Determine the [X, Y] coordinate at the center of the cell enclosing the given text.  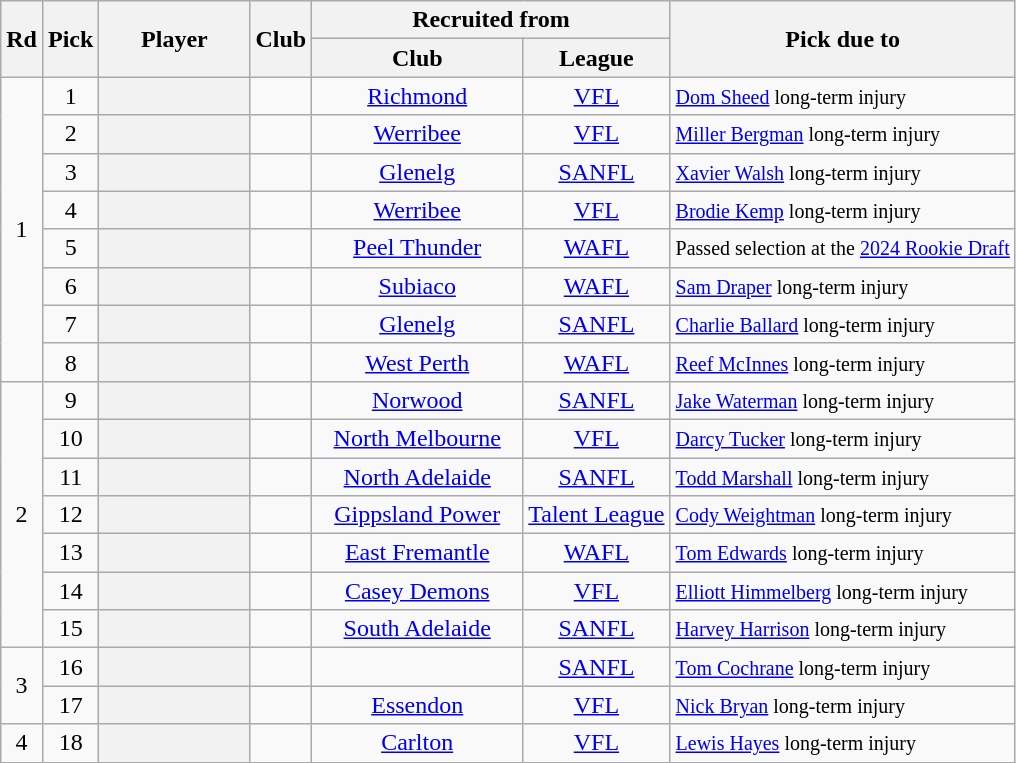
North Adelaide [418, 477]
East Fremantle [418, 553]
Brodie Kemp long-term injury [842, 210]
Rd [22, 39]
12 [70, 515]
Subiaco [418, 286]
15 [70, 629]
Richmond [418, 96]
South Adelaide [418, 629]
9 [70, 400]
Tom Cochrane long-term injury [842, 667]
Gippsland Power [418, 515]
Cody Weightman long-term injury [842, 515]
Carlton [418, 743]
16 [70, 667]
Miller Bergman long-term injury [842, 134]
North Melbourne [418, 438]
10 [70, 438]
Elliott Himmelberg long-term injury [842, 591]
Lewis Hayes long-term injury [842, 743]
5 [70, 248]
8 [70, 362]
13 [70, 553]
14 [70, 591]
Recruited from [491, 20]
Pick [70, 39]
Casey Demons [418, 591]
Player [174, 39]
6 [70, 286]
West Perth [418, 362]
Charlie Ballard long-term injury [842, 324]
11 [70, 477]
7 [70, 324]
Sam Draper long-term injury [842, 286]
Tom Edwards long-term injury [842, 553]
Jake Waterman long-term injury [842, 400]
Todd Marshall long-term injury [842, 477]
Reef McInnes long-term injury [842, 362]
League [596, 58]
Talent League [596, 515]
18 [70, 743]
Pick due to [842, 39]
Norwood [418, 400]
Xavier Walsh long-term injury [842, 172]
Darcy Tucker long-term injury [842, 438]
Dom Sheed long-term injury [842, 96]
Harvey Harrison long-term injury [842, 629]
Passed selection at the 2024 Rookie Draft [842, 248]
17 [70, 705]
Peel Thunder [418, 248]
Essendon [418, 705]
Nick Bryan long-term injury [842, 705]
